Find where the given text appears and provide that cell's center as [x, y] coordinate. 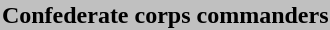
Confederate corps commanders [165, 15]
